Find where the given text appears and provide that cell's center as [x, y] coordinate. 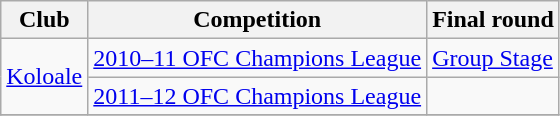
Competition [258, 20]
2010–11 OFC Champions League [258, 58]
Final round [494, 20]
Club [44, 20]
Koloale [44, 77]
Group Stage [494, 58]
2011–12 OFC Champions League [258, 96]
